Return (X, Y) of the center of cell containing provided text 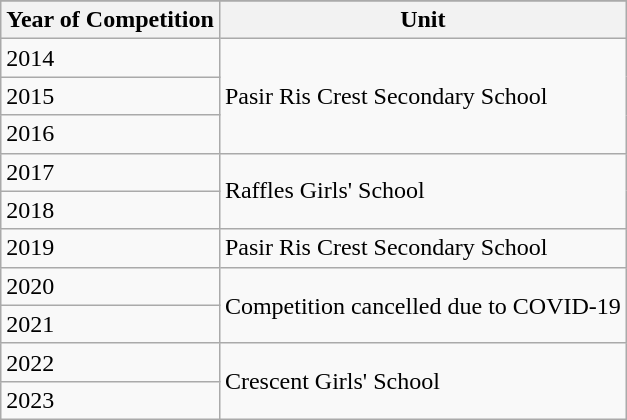
2016 (110, 134)
2019 (110, 248)
2021 (110, 324)
2018 (110, 210)
2015 (110, 96)
Unit (422, 20)
Crescent Girls' School (422, 381)
Raffles Girls' School (422, 191)
2014 (110, 58)
2020 (110, 286)
2022 (110, 362)
2023 (110, 400)
2017 (110, 172)
Competition cancelled due to COVID-19 (422, 305)
Year of Competition (110, 20)
